Identify which cell holds the provided text, then report its [x, y] central coordinate. 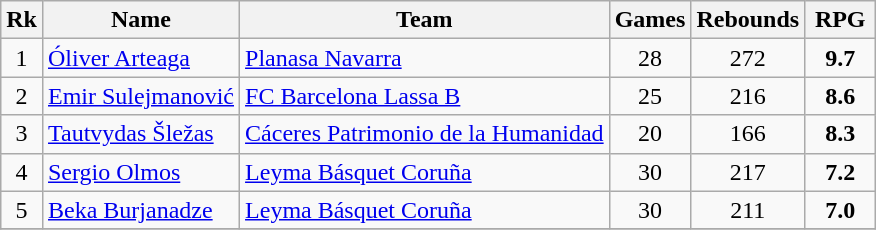
Cáceres Patrimonio de la Humanidad [425, 134]
217 [748, 172]
Planasa Navarra [425, 58]
216 [748, 96]
272 [748, 58]
20 [650, 134]
Name [140, 20]
211 [748, 210]
28 [650, 58]
Sergio Olmos [140, 172]
8.3 [840, 134]
25 [650, 96]
Rebounds [748, 20]
4 [22, 172]
RPG [840, 20]
Tautvydas Šležas [140, 134]
7.0 [840, 210]
Team [425, 20]
Óliver Arteaga [140, 58]
FC Barcelona Lassa B [425, 96]
1 [22, 58]
3 [22, 134]
166 [748, 134]
2 [22, 96]
7.2 [840, 172]
Rk [22, 20]
Emir Sulejmanović [140, 96]
9.7 [840, 58]
Games [650, 20]
8.6 [840, 96]
Beka Burjanadze [140, 210]
5 [22, 210]
